Return (X, Y) of the center of cell containing provided text 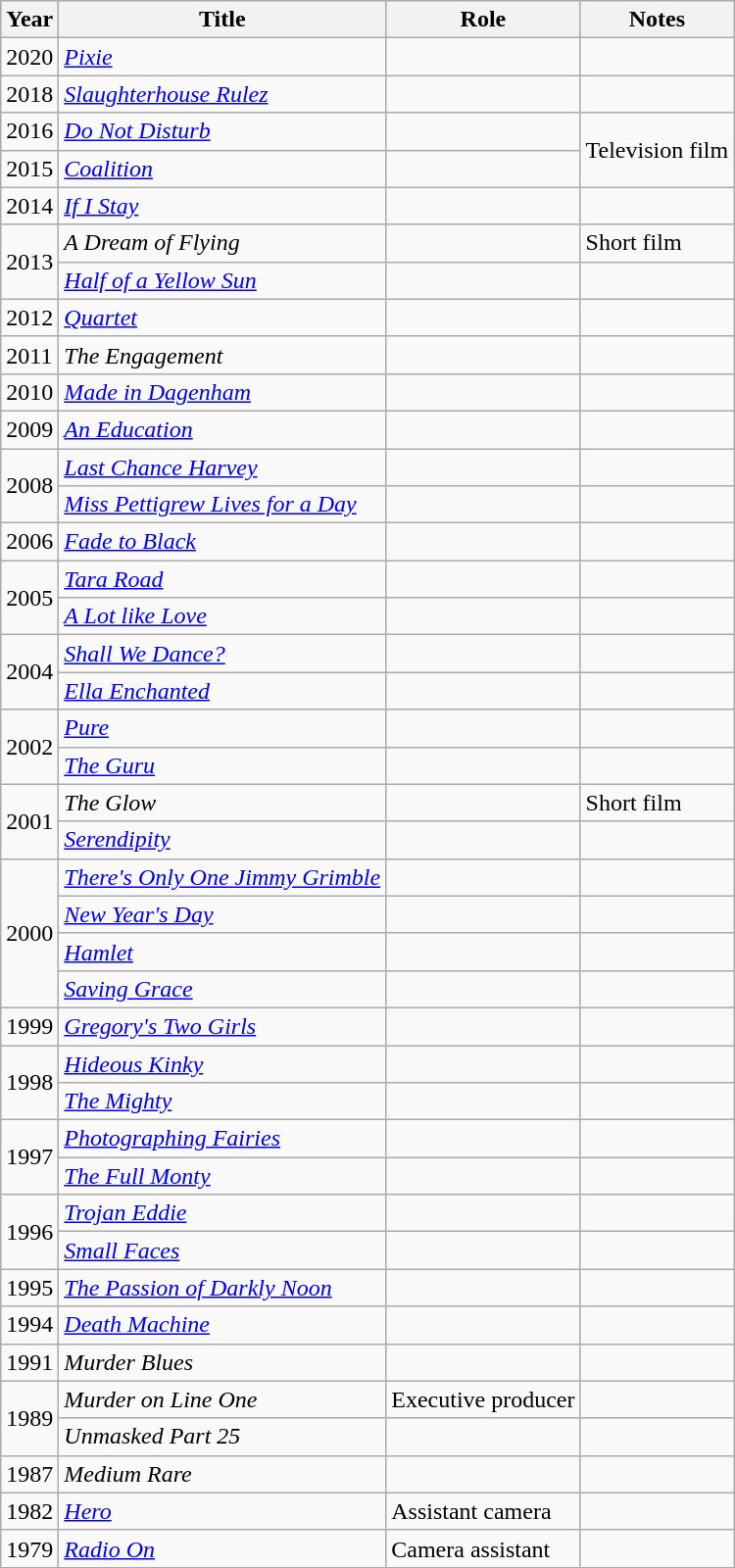
An Education (222, 429)
Murder on Line One (222, 1399)
2015 (29, 169)
The Engagement (222, 355)
2008 (29, 486)
Photographing Fairies (222, 1139)
Death Machine (222, 1325)
2011 (29, 355)
Small Faces (222, 1250)
The Guru (222, 765)
Gregory's Two Girls (222, 1026)
2013 (29, 262)
Half of a Yellow Sun (222, 280)
2006 (29, 542)
Made in Dagenham (222, 392)
Murder Blues (222, 1362)
Quartet (222, 318)
Title (222, 20)
Camera assistant (483, 1548)
2010 (29, 392)
Do Not Disturb (222, 131)
Coalition (222, 169)
The Glow (222, 803)
1989 (29, 1418)
Saving Grace (222, 989)
2014 (29, 206)
Hamlet (222, 952)
2009 (29, 429)
Role (483, 20)
If I Stay (222, 206)
Notes (657, 20)
Slaughterhouse Rulez (222, 94)
Shall We Dance? (222, 654)
2001 (29, 821)
Hideous Kinky (222, 1063)
2000 (29, 933)
1994 (29, 1325)
The Passion of Darkly Noon (222, 1288)
The Full Monty (222, 1176)
There's Only One Jimmy Grimble (222, 877)
1987 (29, 1474)
2012 (29, 318)
Ella Enchanted (222, 691)
A Lot like Love (222, 616)
Assistant camera (483, 1511)
1997 (29, 1157)
A Dream of Flying (222, 243)
The Mighty (222, 1102)
Medium Rare (222, 1474)
2004 (29, 672)
1995 (29, 1288)
Radio On (222, 1548)
1999 (29, 1026)
Serendipity (222, 840)
1998 (29, 1082)
Trojan Eddie (222, 1213)
New Year's Day (222, 914)
2018 (29, 94)
Pure (222, 728)
Miss Pettigrew Lives for a Day (222, 505)
Executive producer (483, 1399)
Year (29, 20)
2002 (29, 747)
Hero (222, 1511)
1982 (29, 1511)
Tara Road (222, 579)
Pixie (222, 57)
Last Chance Harvey (222, 467)
1996 (29, 1232)
1991 (29, 1362)
2020 (29, 57)
2005 (29, 598)
Unmasked Part 25 (222, 1437)
2016 (29, 131)
Fade to Black (222, 542)
1979 (29, 1548)
Television film (657, 150)
